From the cell containing the given text, extract its center point as (x, y) coordinate. 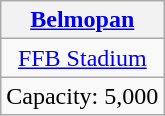
Belmopan (82, 20)
Capacity: 5,000 (82, 96)
FFB Stadium (82, 58)
